Detect which cell encompasses the target text, then output its (X, Y) center coordinate. 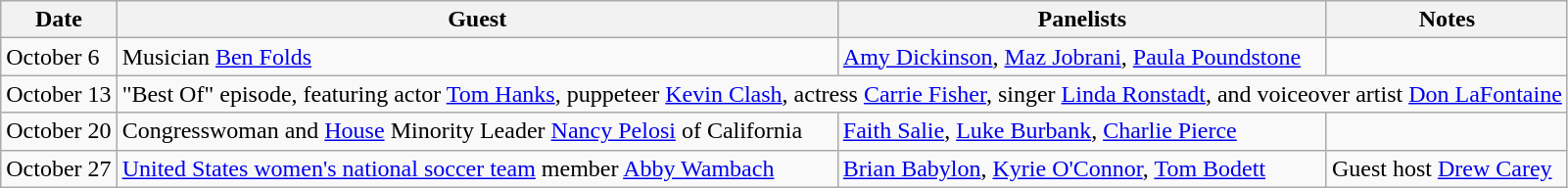
Brian Babylon, Kyrie O'Connor, Tom Bodett (1081, 168)
Amy Dickinson, Maz Jobrani, Paula Poundstone (1081, 57)
October 27 (59, 168)
Faith Salie, Luke Burbank, Charlie Pierce (1081, 131)
United States women's national soccer team member Abby Wambach (477, 168)
Notes (1447, 20)
October 13 (59, 94)
Musician Ben Folds (477, 57)
Guest host Drew Carey (1447, 168)
October 6 (59, 57)
October 20 (59, 131)
Congresswoman and House Minority Leader Nancy Pelosi of California (477, 131)
Date (59, 20)
Guest (477, 20)
Panelists (1081, 20)
